Search for the cell housing the specified text and yield its [X, Y] center coordinate. 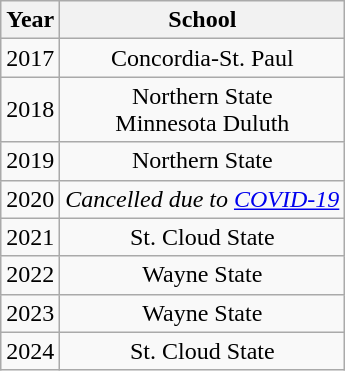
School [202, 20]
2017 [30, 58]
2023 [30, 313]
2024 [30, 351]
Northern StateMinnesota Duluth [202, 110]
2021 [30, 237]
Concordia-St. Paul [202, 58]
2020 [30, 199]
Northern State [202, 161]
2018 [30, 110]
Year [30, 20]
2019 [30, 161]
2022 [30, 275]
Cancelled due to COVID-19 [202, 199]
